Return (X, Y) of the center of cell containing provided text 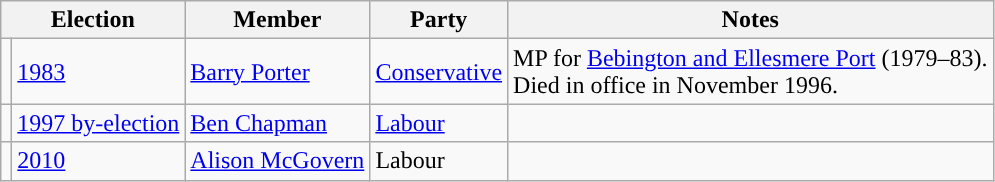
Party (439, 20)
Notes (750, 20)
MP for Bebington and Ellesmere Port (1979–83).Died in office in November 1996. (750, 72)
Alison McGovern (278, 161)
Ben Chapman (278, 123)
Member (278, 20)
1983 (98, 72)
1997 by-election (98, 123)
2010 (98, 161)
Barry Porter (278, 72)
Conservative (439, 72)
Election (93, 20)
